Scan for the cell matching the given text and deliver its (x, y) coordinate at center. 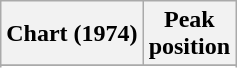
Chart (1974) (72, 34)
Peak position (189, 34)
